Return the [x, y] coordinate for the center point of the cell that contains the specified text.  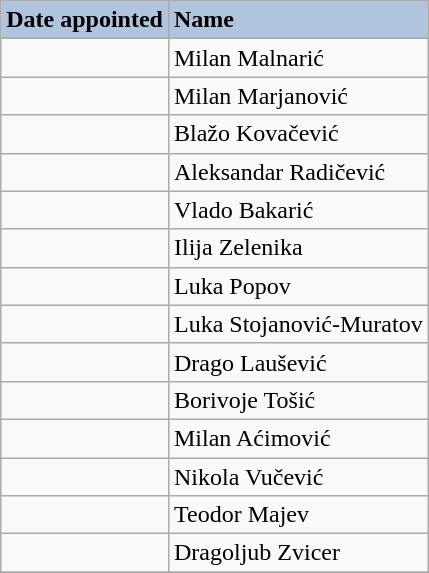
Name [298, 20]
Aleksandar Radičević [298, 172]
Drago Laušević [298, 362]
Milan Aćimović [298, 438]
Milan Marjanović [298, 96]
Luka Popov [298, 286]
Dragoljub Zvicer [298, 553]
Luka Stojanović-Muratov [298, 324]
Blažo Kovačević [298, 134]
Milan Malnarić [298, 58]
Teodor Majev [298, 515]
Ilija Zelenika [298, 248]
Borivoje Tošić [298, 400]
Vlado Bakarić [298, 210]
Date appointed [85, 20]
Nikola Vučević [298, 477]
